From the cell containing the given text, extract its center point as (X, Y) coordinate. 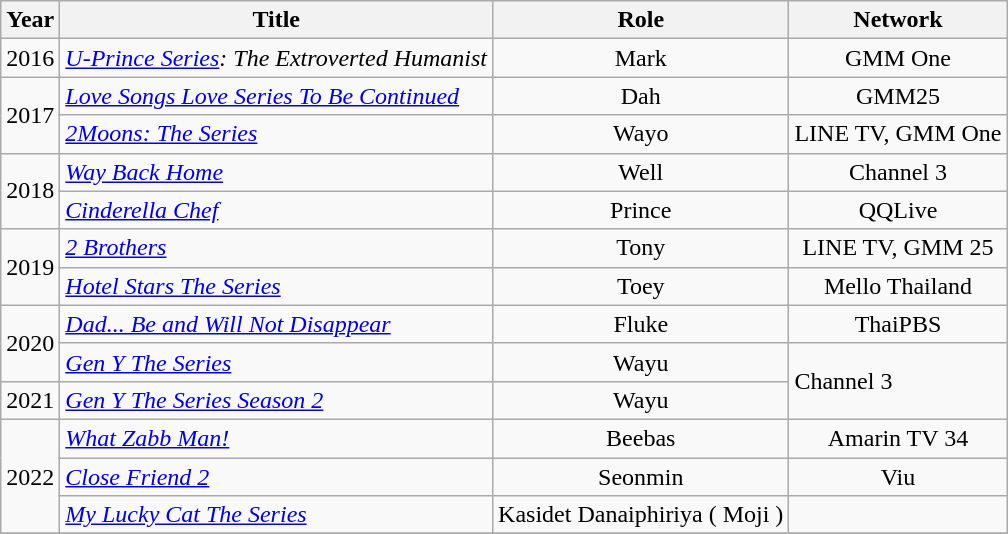
QQLive (898, 210)
2020 (30, 343)
Close Friend 2 (276, 477)
Mark (641, 58)
Cinderella Chef (276, 210)
Year (30, 20)
Love Songs Love Series To Be Continued (276, 96)
Role (641, 20)
Dad... Be and Will Not Disappear (276, 324)
2022 (30, 476)
What Zabb Man! (276, 438)
Title (276, 20)
Viu (898, 477)
Seonmin (641, 477)
2021 (30, 400)
Kasidet Danaiphiriya ( Moji ) (641, 515)
2016 (30, 58)
2Moons: The Series (276, 134)
My Lucky Cat The Series (276, 515)
Gen Y The Series Season 2 (276, 400)
2 Brothers (276, 248)
2019 (30, 267)
Fluke (641, 324)
Dah (641, 96)
LINE TV, GMM One (898, 134)
Wayo (641, 134)
Hotel Stars The Series (276, 286)
Network (898, 20)
ThaiPBS (898, 324)
Beebas (641, 438)
Well (641, 172)
GMM25 (898, 96)
2017 (30, 115)
Way Back Home (276, 172)
U-Prince Series: The Extroverted Humanist (276, 58)
Gen Y The Series (276, 362)
Tony (641, 248)
LINE TV, GMM 25 (898, 248)
Toey (641, 286)
Mello Thailand (898, 286)
GMM One (898, 58)
2018 (30, 191)
Prince (641, 210)
Amarin TV 34 (898, 438)
